Scan for the cell matching the given text and deliver its [X, Y] coordinate at center. 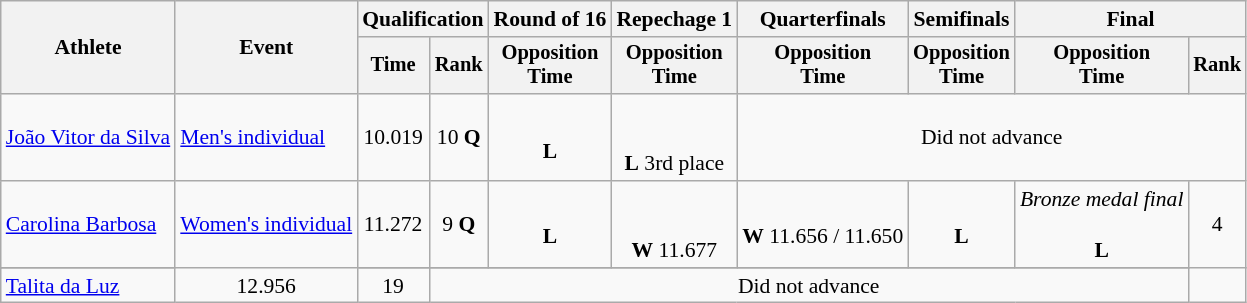
Qualification [422, 19]
W 11.677 [674, 224]
W 11.656 / 11.650 [822, 224]
Carolina Barbosa [88, 224]
4 [1217, 224]
Bronze medal finalL [1102, 224]
Did not advance [992, 138]
Athlete [88, 48]
L 3rd place [674, 138]
Repechage 1 [674, 19]
Men's individual [266, 138]
10 Q [459, 138]
11.272 [393, 224]
Women's individual [266, 224]
Final [1130, 19]
10.019 [393, 138]
João Vitor da Silva [88, 138]
9 Q [459, 224]
Round of 16 [550, 19]
Event [266, 48]
Time [393, 66]
Semifinals [962, 19]
Quarterfinals [822, 19]
